Scan for the cell matching the given text and deliver its (X, Y) coordinate at center. 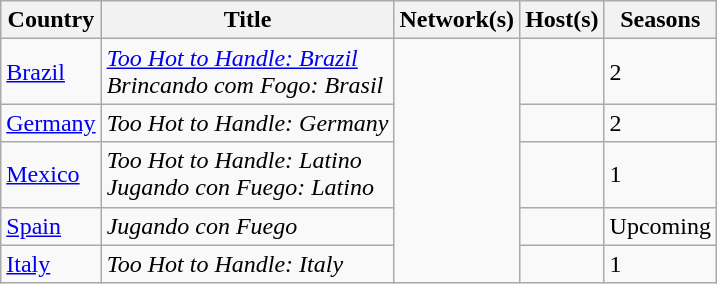
Network(s) (457, 20)
Too Hot to Handle: BrazilBrincando com Fogo: Brasil (248, 72)
Host(s) (562, 20)
Country (51, 20)
Too Hot to Handle: Italy (248, 264)
Germany (51, 123)
Spain (51, 226)
Too Hot to Handle: LatinoJugando con Fuego: Latino (248, 174)
Brazil (51, 72)
Seasons (660, 20)
Upcoming (660, 226)
Too Hot to Handle: Germany (248, 123)
Mexico (51, 174)
Jugando con Fuego (248, 226)
Title (248, 20)
Italy (51, 264)
